Scan for the cell matching the given text and deliver its [x, y] coordinate at center. 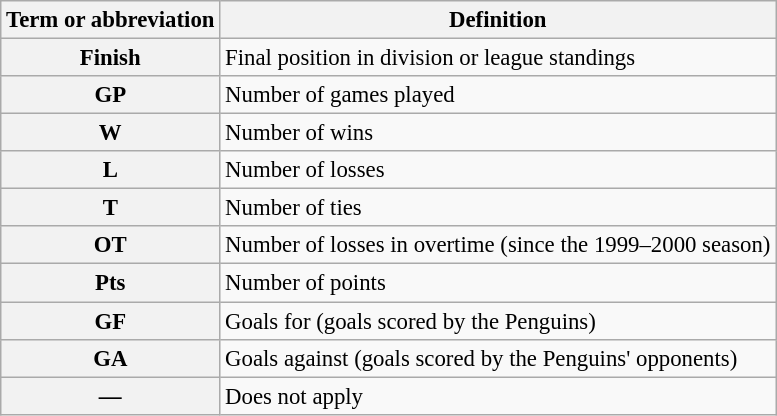
GF [110, 321]
Goals against (goals scored by the Penguins' opponents) [498, 358]
OT [110, 245]
GA [110, 358]
T [110, 208]
Pts [110, 283]
Number of wins [498, 133]
Number of losses in overtime (since the 1999–2000 season) [498, 245]
— [110, 396]
L [110, 170]
Does not apply [498, 396]
Number of points [498, 283]
Goals for (goals scored by the Penguins) [498, 321]
Number of games played [498, 95]
W [110, 133]
Term or abbreviation [110, 20]
Number of losses [498, 170]
Definition [498, 20]
Finish [110, 58]
Final position in division or league standings [498, 58]
GP [110, 95]
Number of ties [498, 208]
